Locate the cell with the specified text and output its [x, y] center coordinate. 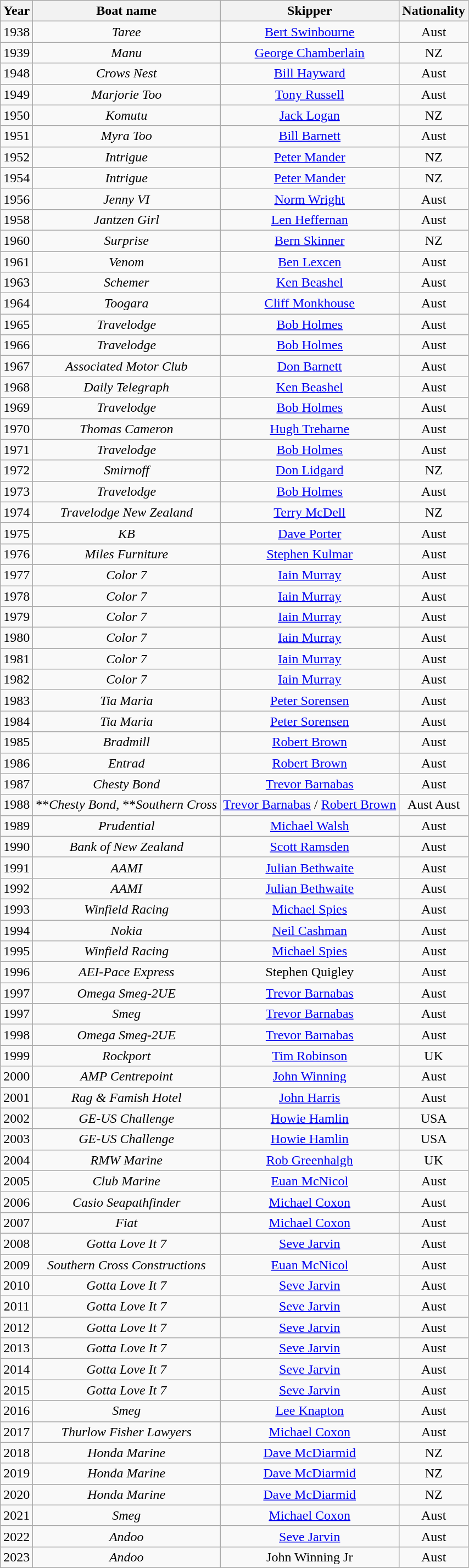
Thomas Cameron [126, 429]
1983 [16, 701]
1949 [16, 94]
Club Marine [126, 1181]
1996 [16, 972]
1995 [16, 951]
Bern Skinner [310, 240]
1988 [16, 805]
Cliff Monkhouse [310, 304]
1967 [16, 366]
2015 [16, 1390]
Taree [126, 32]
KB [126, 533]
Entrad [126, 763]
1956 [16, 199]
1958 [16, 220]
Norm Wright [310, 199]
1954 [16, 178]
Boat name [126, 11]
Thurlow Fisher Lawyers [126, 1432]
Bill Hayward [310, 74]
Scott Ramsden [310, 847]
1966 [16, 345]
Ben Lexcen [310, 262]
1999 [16, 1056]
Len Heffernan [310, 220]
1989 [16, 826]
1973 [16, 491]
Rag & Famish Hotel [126, 1097]
Bill Barnett [310, 136]
1987 [16, 784]
AMP Centrepoint [126, 1077]
1981 [16, 659]
Myra Too [126, 136]
1952 [16, 157]
1948 [16, 74]
Nationality [434, 11]
Crows Nest [126, 74]
1977 [16, 575]
1994 [16, 931]
Bradmill [126, 742]
Surprise [126, 240]
John Winning [310, 1077]
2004 [16, 1160]
Tony Russell [310, 94]
2012 [16, 1328]
Tim Robinson [310, 1056]
1985 [16, 742]
Komutu [126, 115]
Venom [126, 262]
1990 [16, 847]
Chesty Bond [126, 784]
Prudential [126, 826]
2013 [16, 1348]
Toogara [126, 304]
1971 [16, 450]
Bank of New Zealand [126, 847]
Nokia [126, 931]
1980 [16, 638]
2005 [16, 1181]
Neil Cashman [310, 931]
2000 [16, 1077]
2018 [16, 1453]
2010 [16, 1286]
Terry McDell [310, 512]
2002 [16, 1118]
Skipper [310, 11]
AEI-Pace Express [126, 972]
2022 [16, 1536]
Hugh Treharne [310, 429]
George Chamberlain [310, 53]
1998 [16, 1035]
Marjorie Too [126, 94]
Aust Aust [434, 805]
1975 [16, 533]
1970 [16, 429]
Don Barnett [310, 366]
Associated Motor Club [126, 366]
1939 [16, 53]
Rob Greenhalgh [310, 1160]
Schemer [126, 283]
1984 [16, 721]
1976 [16, 554]
Jack Logan [310, 115]
2001 [16, 1097]
1986 [16, 763]
Dave Porter [310, 533]
Michael Walsh [310, 826]
1992 [16, 888]
1950 [16, 115]
1963 [16, 283]
2011 [16, 1307]
2007 [16, 1223]
1982 [16, 680]
1968 [16, 387]
Daily Telegraph [126, 387]
2009 [16, 1264]
Bert Swinbourne [310, 32]
1964 [16, 304]
1993 [16, 909]
**Chesty Bond, **Southern Cross [126, 805]
Rockport [126, 1056]
Miles Furniture [126, 554]
1938 [16, 32]
Stephen Kulmar [310, 554]
Fiat [126, 1223]
John Harris [310, 1097]
2017 [16, 1432]
1974 [16, 512]
1961 [16, 262]
2003 [16, 1139]
2016 [16, 1411]
1979 [16, 617]
Casio Seapathfinder [126, 1202]
1972 [16, 471]
2019 [16, 1474]
1965 [16, 324]
Manu [126, 53]
2008 [16, 1244]
1991 [16, 867]
Year [16, 11]
2020 [16, 1494]
Lee Knapton [310, 1411]
2006 [16, 1202]
Jantzen Girl [126, 220]
Smirnoff [126, 471]
1951 [16, 136]
John Winning Jr [310, 1557]
2021 [16, 1515]
Stephen Quigley [310, 972]
Southern Cross Constructions [126, 1264]
1960 [16, 240]
Travelodge New Zealand [126, 512]
2014 [16, 1369]
Don Lidgard [310, 471]
2023 [16, 1557]
RMW Marine [126, 1160]
1978 [16, 596]
Jenny VI [126, 199]
1969 [16, 408]
Trevor Barnabas / Robert Brown [310, 805]
